Identify which cell holds the provided text, then report its (x, y) central coordinate. 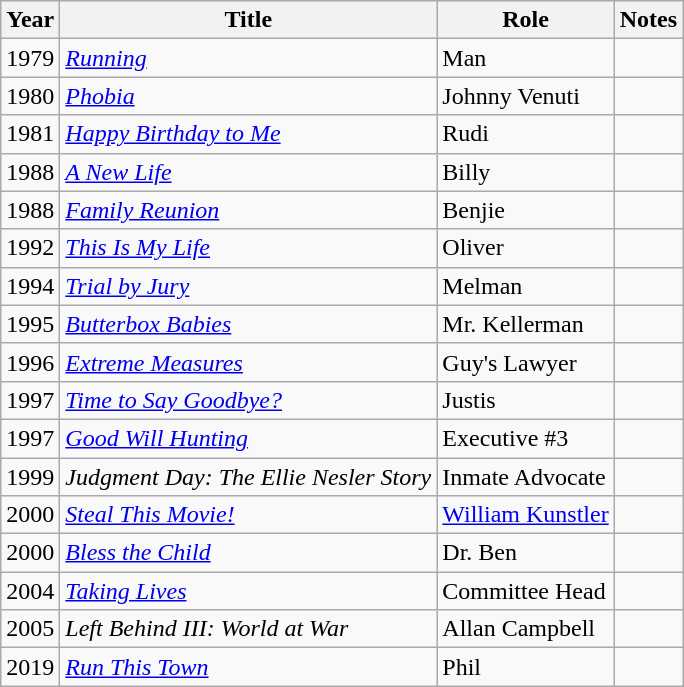
Family Reunion (248, 210)
Bless the Child (248, 553)
2004 (30, 591)
Benjie (526, 210)
Phil (526, 667)
Role (526, 20)
A New Life (248, 172)
Judgment Day: The Ellie Nesler Story (248, 477)
Run This Town (248, 667)
1980 (30, 96)
Billy (526, 172)
Running (248, 58)
Dr. Ben (526, 553)
Oliver (526, 248)
1981 (30, 134)
Notes (648, 20)
Left Behind III: World at War (248, 629)
Committee Head (526, 591)
This Is My Life (248, 248)
Title (248, 20)
Year (30, 20)
Phobia (248, 96)
1992 (30, 248)
Rudi (526, 134)
1999 (30, 477)
Steal This Movie! (248, 515)
Inmate Advocate (526, 477)
Taking Lives (248, 591)
Guy's Lawyer (526, 362)
Johnny Venuti (526, 96)
Extreme Measures (248, 362)
1996 (30, 362)
Good Will Hunting (248, 438)
2005 (30, 629)
1994 (30, 286)
1995 (30, 324)
Executive #3 (526, 438)
Happy Birthday to Me (248, 134)
Justis (526, 400)
Butterbox Babies (248, 324)
Melman (526, 286)
Trial by Jury (248, 286)
Allan Campbell (526, 629)
Mr. Kellerman (526, 324)
1979 (30, 58)
Time to Say Goodbye? (248, 400)
Man (526, 58)
William Kunstler (526, 515)
2019 (30, 667)
